Provide the [X, Y] coordinate of the cell's center where the given text is located.  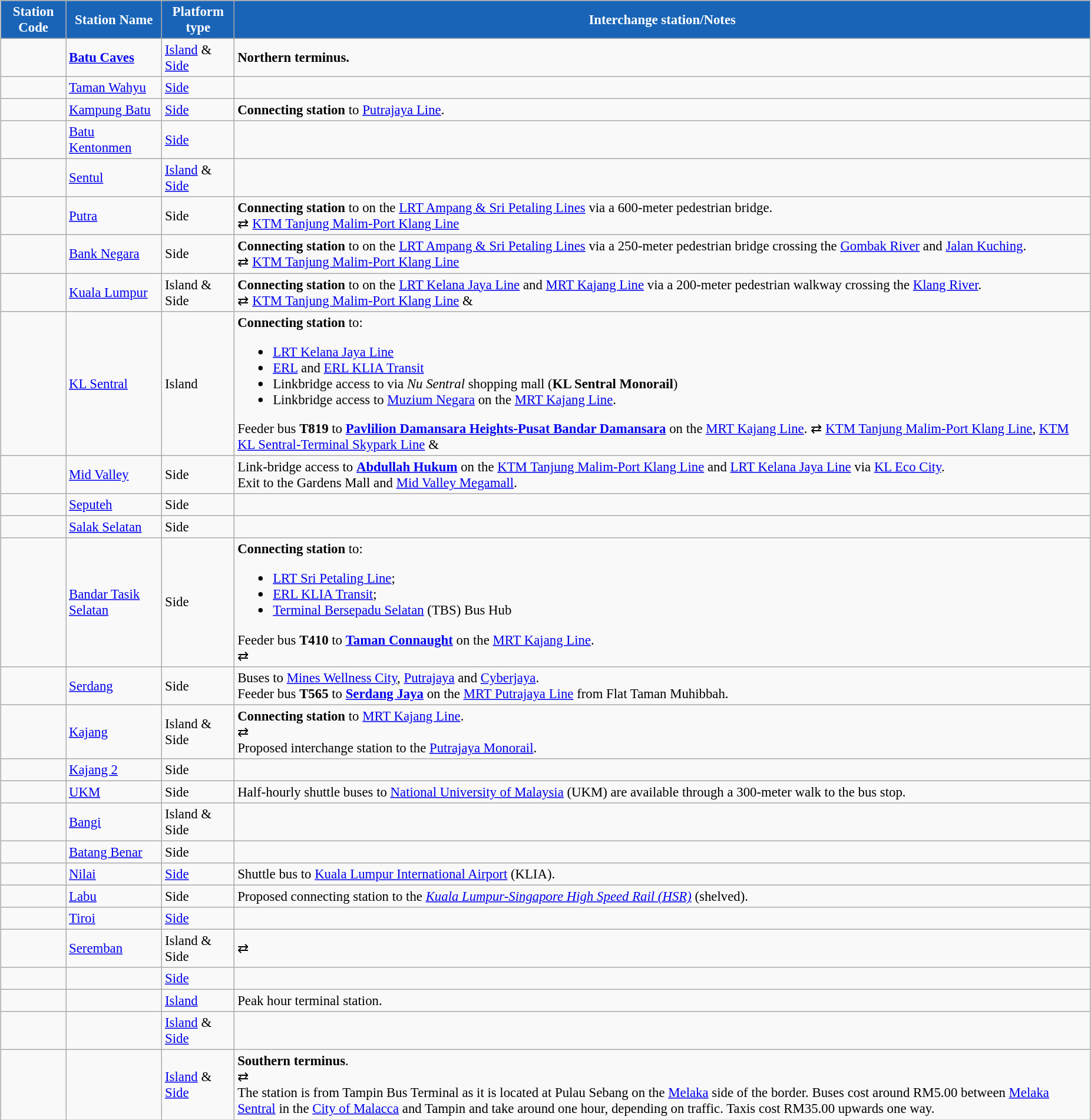
Serdang [114, 686]
Seputeh [114, 505]
Kajang 2 [114, 770]
Northern terminus. [662, 58]
Half-hourly shuttle buses to National University of Malaysia (UKM) are available through a 300-meter walk to the bus stop. [662, 792]
Sentul [114, 178]
Mid Valley [114, 475]
Peak hour terminal station. [662, 1001]
Proposed connecting station to the Kuala Lumpur-Singapore High Speed Rail (HSR) (shelved). [662, 897]
Nilai [114, 874]
Connecting station to Putrajaya Line. [662, 110]
Bank Negara [114, 255]
Bandar Tasik Selatan [114, 602]
Labu [114, 897]
⇄ [662, 949]
Station Code [34, 20]
Platform type [198, 20]
Kajang [114, 732]
Tiroi [114, 919]
Bangi [114, 822]
Shuttle bus to Kuala Lumpur International Airport (KLIA). [662, 874]
Salak Selatan [114, 527]
Connecting station to on the LRT Ampang & Sri Petaling Lines via a 600-meter pedestrian bridge.⇄ KTM Tanjung Malim-Port Klang Line [662, 216]
UKM [114, 792]
Batu Caves [114, 58]
Buses to Mines Wellness City, Putrajaya and Cyberjaya.Feeder bus T565 to Serdang Jaya on the MRT Putrajaya Line from Flat Taman Muhibbah. [662, 686]
Taman Wahyu [114, 88]
KL Sentral [114, 383]
Kuala Lumpur [114, 292]
Connecting station to MRT Kajang Line.⇄ Proposed interchange station to the Putrajaya Monorail. [662, 732]
Kampung Batu [114, 110]
Batang Benar [114, 852]
Interchange station/Notes [662, 20]
Station Name [114, 20]
Batu Kentonmen [114, 140]
Seremban [114, 949]
Putra [114, 216]
